Search for the cell housing the specified text and yield its [X, Y] center coordinate. 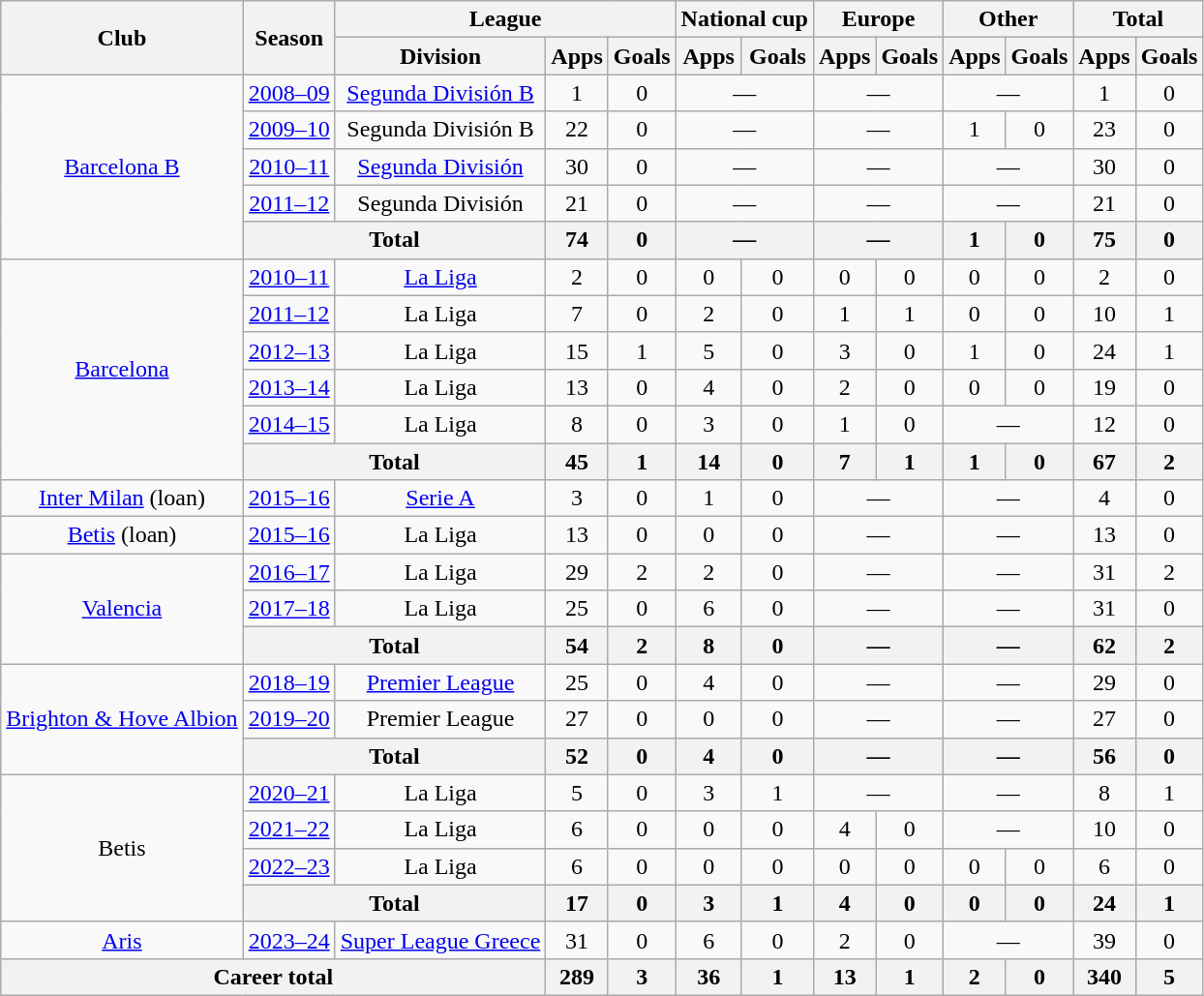
Barcelona [122, 369]
75 [1104, 240]
Season [288, 38]
Aris [122, 940]
Career total [273, 977]
2014–15 [288, 424]
League [505, 19]
2017–18 [288, 609]
2020–21 [288, 793]
2019–20 [288, 719]
15 [577, 350]
2016–17 [288, 572]
Valencia [122, 609]
340 [1104, 977]
2008–09 [288, 93]
52 [577, 756]
2018–19 [288, 682]
17 [577, 903]
289 [577, 977]
Europe [878, 19]
2022–23 [288, 866]
Serie A [440, 498]
2023–24 [288, 940]
2013–14 [288, 387]
23 [1104, 130]
22 [577, 130]
Betis (loan) [122, 535]
54 [577, 646]
67 [1104, 462]
Brighton & Hove Albion [122, 719]
45 [577, 462]
14 [708, 462]
2009–10 [288, 130]
19 [1104, 387]
74 [577, 240]
36 [708, 977]
2012–13 [288, 350]
12 [1104, 424]
39 [1104, 940]
Club [122, 38]
National cup [744, 19]
Barcelona B [122, 166]
Other [1008, 19]
62 [1104, 646]
56 [1104, 756]
Betis [122, 848]
2021–22 [288, 830]
Inter Milan (loan) [122, 498]
Super League Greece [440, 940]
Division [440, 56]
